Provide the (X, Y) coordinate of the cell's center where the given text is located.  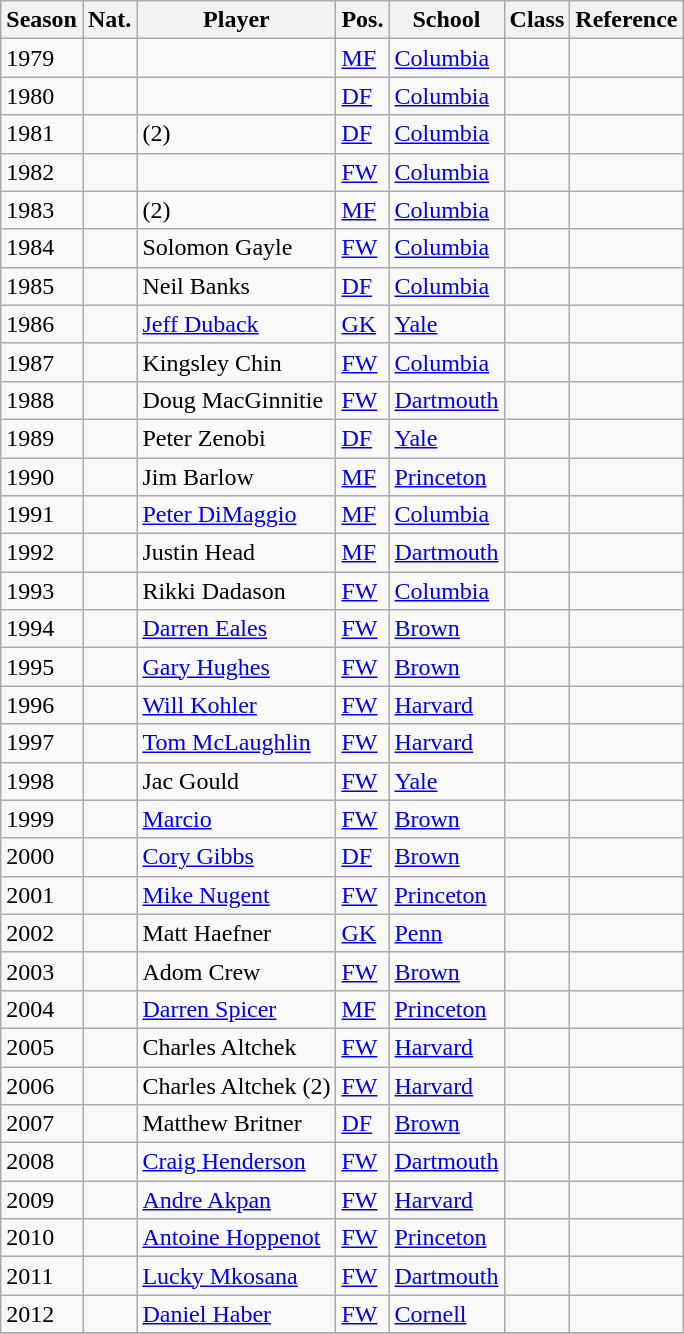
1988 (42, 400)
Kingsley Chin (236, 362)
Solomon Gayle (236, 248)
1979 (42, 58)
2002 (42, 933)
1990 (42, 477)
2005 (42, 1047)
1992 (42, 553)
Matthew Britner (236, 1124)
2011 (42, 1276)
1995 (42, 667)
1981 (42, 134)
Marcio (236, 819)
Matt Haefner (236, 933)
Andre Akpan (236, 1200)
2007 (42, 1124)
Will Kohler (236, 705)
Peter Zenobi (236, 438)
2009 (42, 1200)
Penn (446, 933)
Charles Altchek (2) (236, 1085)
Charles Altchek (236, 1047)
1991 (42, 515)
Jeff Duback (236, 324)
1994 (42, 629)
Cornell (446, 1314)
2000 (42, 857)
School (446, 20)
Justin Head (236, 553)
1985 (42, 286)
Lucky Mkosana (236, 1276)
1982 (42, 172)
Antoine Hoppenot (236, 1238)
Neil Banks (236, 286)
Class (537, 20)
Rikki Dadason (236, 591)
2006 (42, 1085)
1987 (42, 362)
1999 (42, 819)
Pos. (362, 20)
1986 (42, 324)
2001 (42, 895)
Darren Eales (236, 629)
Player (236, 20)
1997 (42, 743)
1983 (42, 210)
Mike Nugent (236, 895)
Gary Hughes (236, 667)
Cory Gibbs (236, 857)
2003 (42, 971)
Peter DiMaggio (236, 515)
Reference (626, 20)
Darren Spicer (236, 1009)
Doug MacGinnitie (236, 400)
1993 (42, 591)
2012 (42, 1314)
1998 (42, 781)
1980 (42, 96)
2008 (42, 1162)
1989 (42, 438)
Tom McLaughlin (236, 743)
Jac Gould (236, 781)
Daniel Haber (236, 1314)
1984 (42, 248)
Season (42, 20)
Adom Crew (236, 971)
2004 (42, 1009)
Jim Barlow (236, 477)
1996 (42, 705)
2010 (42, 1238)
Craig Henderson (236, 1162)
Nat. (109, 20)
